For the text-containing cell, return its midpoint in (x, y) coordinate format. 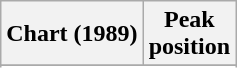
Peakposition (189, 34)
Chart (1989) (72, 34)
